Return [X, Y] of the center of cell containing provided text 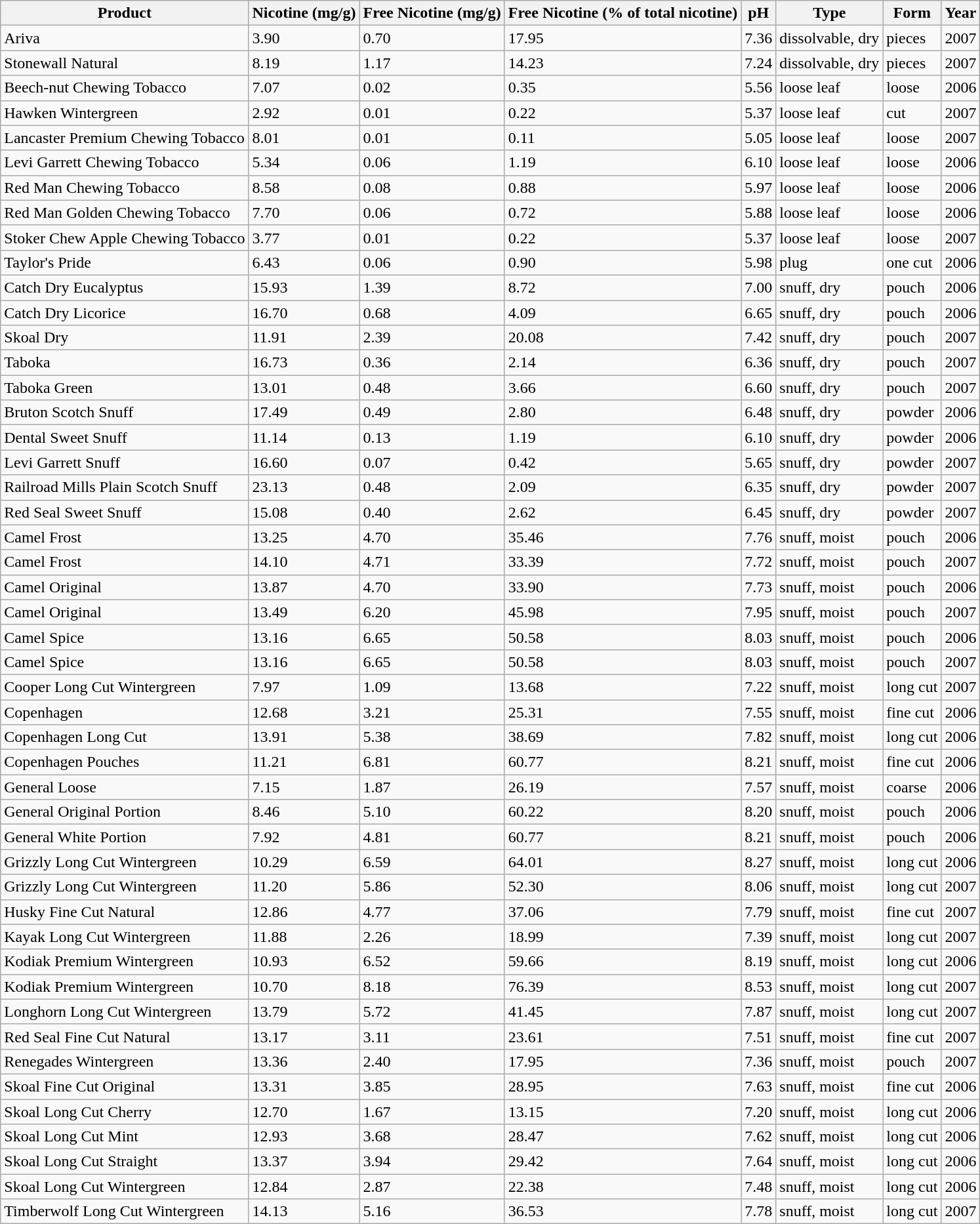
15.08 [304, 512]
3.66 [623, 388]
28.95 [623, 1086]
7.07 [304, 88]
2.39 [432, 338]
pH [758, 13]
1.17 [432, 63]
13.79 [304, 1011]
13.36 [304, 1061]
0.42 [623, 462]
Skoal Dry [125, 338]
11.21 [304, 762]
7.62 [758, 1137]
8.27 [758, 862]
3.85 [432, 1086]
0.36 [432, 363]
5.10 [432, 812]
13.91 [304, 737]
16.70 [304, 313]
7.70 [304, 213]
8.53 [758, 987]
one cut [912, 262]
6.20 [432, 612]
7.63 [758, 1086]
Catch Dry Licorice [125, 313]
Stonewall Natural [125, 63]
Copenhagen Pouches [125, 762]
Taboka Green [125, 388]
Renegades Wintergreen [125, 1061]
0.90 [623, 262]
7.55 [758, 712]
5.05 [758, 138]
Beech-nut Chewing Tobacco [125, 88]
7.48 [758, 1187]
28.47 [623, 1137]
Free Nicotine (% of total nicotine) [623, 13]
7.78 [758, 1212]
6.60 [758, 388]
Skoal Long Cut Straight [125, 1162]
25.31 [623, 712]
7.92 [304, 837]
2.09 [623, 487]
6.45 [758, 512]
1.09 [432, 687]
Levi Garrett Snuff [125, 462]
7.64 [758, 1162]
0.35 [623, 88]
52.30 [623, 887]
26.19 [623, 787]
Railroad Mills Plain Scotch Snuff [125, 487]
3.11 [432, 1036]
0.07 [432, 462]
7.97 [304, 687]
1.87 [432, 787]
13.15 [623, 1112]
35.46 [623, 537]
6.48 [758, 413]
11.20 [304, 887]
36.53 [623, 1212]
7.57 [758, 787]
3.94 [432, 1162]
5.56 [758, 88]
5.72 [432, 1011]
38.69 [623, 737]
10.70 [304, 987]
33.39 [623, 562]
5.97 [758, 188]
33.90 [623, 587]
5.34 [304, 163]
22.38 [623, 1187]
7.00 [758, 287]
60.22 [623, 812]
13.87 [304, 587]
0.40 [432, 512]
5.98 [758, 262]
6.81 [432, 762]
16.60 [304, 462]
2.26 [432, 937]
10.29 [304, 862]
23.61 [623, 1036]
Free Nicotine (mg/g) [432, 13]
Copenhagen [125, 712]
29.42 [623, 1162]
7.24 [758, 63]
0.72 [623, 213]
Hawken Wintergreen [125, 113]
7.39 [758, 937]
17.49 [304, 413]
Skoal Fine Cut Original [125, 1086]
7.95 [758, 612]
13.37 [304, 1162]
Ariva [125, 38]
8.46 [304, 812]
5.86 [432, 887]
Red Man Chewing Tobacco [125, 188]
General White Portion [125, 837]
Bruton Scotch Snuff [125, 413]
Taboka [125, 363]
76.39 [623, 987]
6.35 [758, 487]
13.49 [304, 612]
8.01 [304, 138]
7.72 [758, 562]
Timberwolf Long Cut Wintergreen [125, 1212]
13.68 [623, 687]
Year [960, 13]
12.68 [304, 712]
0.70 [432, 38]
7.82 [758, 737]
4.77 [432, 912]
2.14 [623, 363]
12.84 [304, 1187]
7.20 [758, 1112]
16.73 [304, 363]
0.88 [623, 188]
12.70 [304, 1112]
7.73 [758, 587]
14.23 [623, 63]
13.17 [304, 1036]
Red Seal Sweet Snuff [125, 512]
2.40 [432, 1061]
Husky Fine Cut Natural [125, 912]
6.43 [304, 262]
5.38 [432, 737]
Stoker Chew Apple Chewing Tobacco [125, 237]
3.68 [432, 1137]
4.09 [623, 313]
4.71 [432, 562]
1.67 [432, 1112]
7.22 [758, 687]
11.88 [304, 937]
0.68 [432, 313]
12.86 [304, 912]
18.99 [623, 937]
13.25 [304, 537]
General Original Portion [125, 812]
plug [829, 262]
0.49 [432, 413]
20.08 [623, 338]
1.39 [432, 287]
3.90 [304, 38]
Longhorn Long Cut Wintergreen [125, 1011]
6.52 [432, 962]
Red Man Golden Chewing Tobacco [125, 213]
41.45 [623, 1011]
64.01 [623, 862]
6.59 [432, 862]
General Loose [125, 787]
8.58 [304, 188]
37.06 [623, 912]
Levi Garrett Chewing Tobacco [125, 163]
3.77 [304, 237]
2.62 [623, 512]
12.93 [304, 1137]
14.13 [304, 1212]
2.80 [623, 413]
5.16 [432, 1212]
Kayak Long Cut Wintergreen [125, 937]
11.91 [304, 338]
0.02 [432, 88]
3.21 [432, 712]
cut [912, 113]
59.66 [623, 962]
7.15 [304, 787]
Type [829, 13]
Lancaster Premium Chewing Tobacco [125, 138]
Copenhagen Long Cut [125, 737]
2.92 [304, 113]
Catch Dry Eucalyptus [125, 287]
Skoal Long Cut Cherry [125, 1112]
Cooper Long Cut Wintergreen [125, 687]
7.87 [758, 1011]
11.14 [304, 438]
7.51 [758, 1036]
5.88 [758, 213]
0.11 [623, 138]
8.20 [758, 812]
Skoal Long Cut Wintergreen [125, 1187]
0.08 [432, 188]
Taylor's Pride [125, 262]
10.93 [304, 962]
15.93 [304, 287]
7.79 [758, 912]
45.98 [623, 612]
5.65 [758, 462]
7.76 [758, 537]
Red Seal Fine Cut Natural [125, 1036]
4.81 [432, 837]
13.01 [304, 388]
8.72 [623, 287]
Skoal Long Cut Mint [125, 1137]
Product [125, 13]
coarse [912, 787]
2.87 [432, 1187]
Dental Sweet Snuff [125, 438]
Form [912, 13]
0.13 [432, 438]
8.06 [758, 887]
23.13 [304, 487]
7.42 [758, 338]
Nicotine (mg/g) [304, 13]
8.18 [432, 987]
14.10 [304, 562]
6.36 [758, 363]
13.31 [304, 1086]
